From the cell containing the given text, extract its center point as (x, y) coordinate. 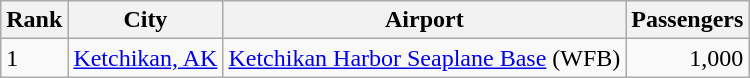
Ketchikan Harbor Seaplane Base (WFB) (424, 58)
Ketchikan, AK (146, 58)
Airport (424, 20)
1,000 (688, 58)
City (146, 20)
Rank (34, 20)
Passengers (688, 20)
1 (34, 58)
